Search for the cell housing the specified text and yield its (x, y) center coordinate. 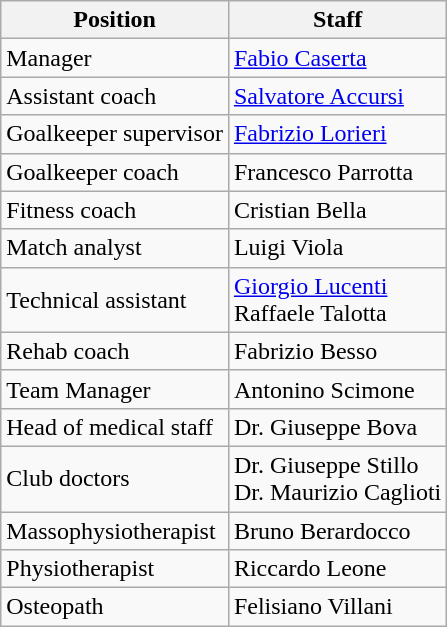
Team Manager (115, 389)
Luigi Viola (337, 248)
Manager (115, 58)
Massophysiotherapist (115, 531)
Fabrizio Lorieri (337, 134)
Staff (337, 20)
Riccardo Leone (337, 569)
Assistant coach (115, 96)
Osteopath (115, 607)
Bruno Berardocco (337, 531)
Position (115, 20)
Dr. Giuseppe Bova (337, 427)
Technical assistant (115, 300)
Giorgio Lucenti Raffaele Talotta (337, 300)
Goalkeeper coach (115, 172)
Fabio Caserta (337, 58)
Fitness coach (115, 210)
Rehab coach (115, 351)
Physiotherapist (115, 569)
Fabrizio Besso (337, 351)
Match analyst (115, 248)
Felisiano Villani (337, 607)
Francesco Parrotta (337, 172)
Club doctors (115, 478)
Goalkeeper supervisor (115, 134)
Cristian Bella (337, 210)
Dr. Giuseppe Stillo Dr. Maurizio Caglioti (337, 478)
Antonino Scimone (337, 389)
Head of medical staff (115, 427)
Salvatore Accursi (337, 96)
